Return the [X, Y] coordinate for the center point of the cell that contains the specified text.  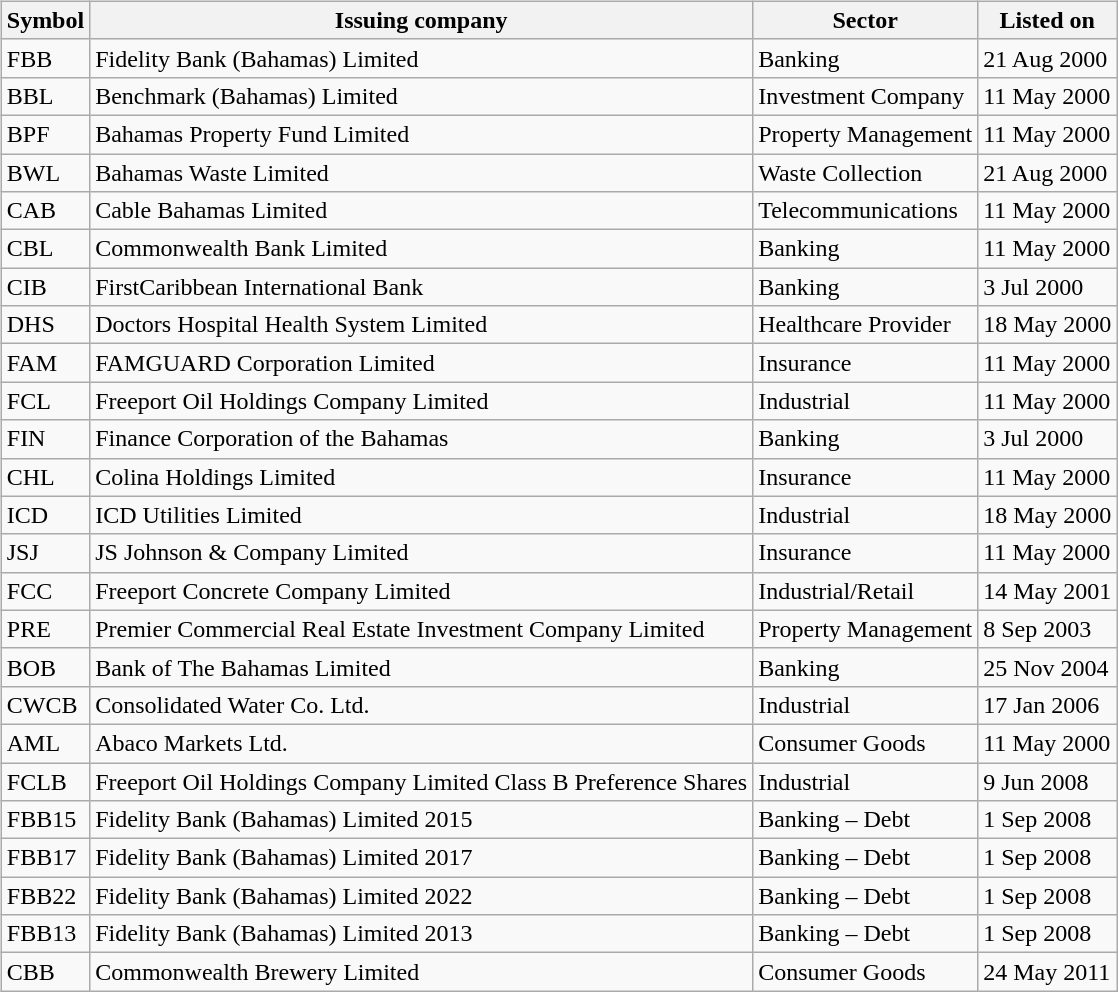
Benchmark (Bahamas) Limited [422, 96]
Fidelity Bank (Bahamas) Limited 2022 [422, 896]
Freeport Oil Holdings Company Limited Class B Preference Shares [422, 781]
25 Nov 2004 [1048, 667]
FBB22 [45, 896]
Sector [866, 20]
FCC [45, 591]
BBL [45, 96]
Finance Corporation of the Bahamas [422, 439]
Doctors Hospital Health System Limited [422, 325]
FBB [45, 58]
Fidelity Bank (Bahamas) Limited 2015 [422, 820]
24 May 2011 [1048, 972]
JS Johnson & Company Limited [422, 553]
FBB17 [45, 858]
Bank of The Bahamas Limited [422, 667]
FBB13 [45, 934]
ICD Utilities Limited [422, 515]
Consolidated Water Co. Ltd. [422, 705]
17 Jan 2006 [1048, 705]
BOB [45, 667]
CBL [45, 249]
FIN [45, 439]
Commonwealth Bank Limited [422, 249]
FCL [45, 401]
Cable Bahamas Limited [422, 211]
Bahamas Property Fund Limited [422, 134]
FBB15 [45, 820]
BPF [45, 134]
FirstCaribbean International Bank [422, 287]
Symbol [45, 20]
CWCB [45, 705]
Investment Company [866, 96]
CAB [45, 211]
Freeport Oil Holdings Company Limited [422, 401]
Telecommunications [866, 211]
FCLB [45, 781]
Fidelity Bank (Bahamas) Limited [422, 58]
Industrial/Retail [866, 591]
Abaco Markets Ltd. [422, 743]
14 May 2001 [1048, 591]
Commonwealth Brewery Limited [422, 972]
AML [45, 743]
FAM [45, 363]
Waste Collection [866, 173]
JSJ [45, 553]
Freeport Concrete Company Limited [422, 591]
Fidelity Bank (Bahamas) Limited 2017 [422, 858]
Issuing company [422, 20]
BWL [45, 173]
Fidelity Bank (Bahamas) Limited 2013 [422, 934]
ICD [45, 515]
PRE [45, 629]
Premier Commercial Real Estate Investment Company Limited [422, 629]
CHL [45, 477]
9 Jun 2008 [1048, 781]
FAMGUARD Corporation Limited [422, 363]
Bahamas Waste Limited [422, 173]
Colina Holdings Limited [422, 477]
CIB [45, 287]
DHS [45, 325]
Healthcare Provider [866, 325]
CBB [45, 972]
Listed on [1048, 20]
8 Sep 2003 [1048, 629]
